Search for the cell housing the specified text and yield its [x, y] center coordinate. 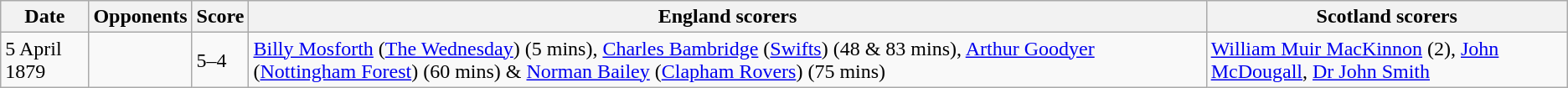
Score [220, 17]
Date [45, 17]
5–4 [220, 60]
William Muir MacKinnon (2), John McDougall, Dr John Smith [1387, 60]
5 April 1879 [45, 60]
Scotland scorers [1387, 17]
Opponents [141, 17]
England scorers [727, 17]
